Search for the cell housing the specified text and yield its (x, y) center coordinate. 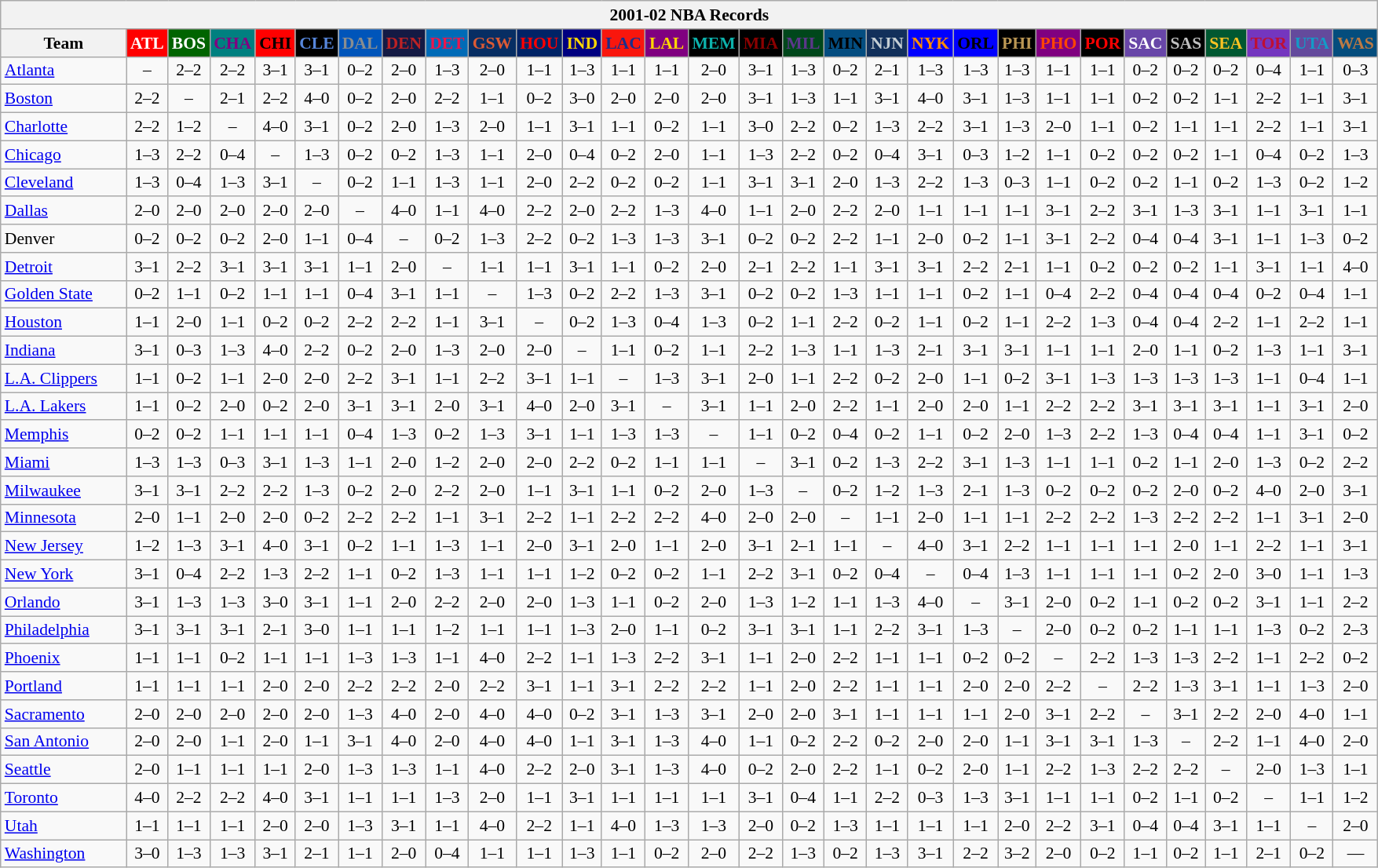
Portland (64, 686)
Orlando (64, 602)
MEM (713, 43)
LAL (667, 43)
Milwaukee (64, 491)
BOS (188, 43)
L.A. Lakers (64, 407)
2–3 (1355, 630)
2001-02 NBA Records (689, 15)
Sacramento (64, 714)
WAS (1355, 43)
POR (1102, 43)
DEN (404, 43)
MIA (761, 43)
3–2 (1018, 854)
Washington (64, 854)
LAC (623, 43)
— (1355, 854)
L.A. Clippers (64, 378)
New Jersey (64, 546)
Indiana (64, 351)
New York (64, 574)
CHI (275, 43)
NYK (930, 43)
San Antonio (64, 742)
CLE (317, 43)
Charlotte (64, 127)
PHI (1018, 43)
Dallas (64, 211)
Detroit (64, 267)
Memphis (64, 435)
Atlanta (64, 71)
Golden State (64, 294)
SEA (1226, 43)
MIL (802, 43)
SAS (1186, 43)
Phoenix (64, 658)
UTA (1312, 43)
NJN (887, 43)
Team (64, 43)
DET (448, 43)
Denver (64, 239)
ORL (975, 43)
TOR (1269, 43)
Toronto (64, 798)
SAC (1145, 43)
GSW (493, 43)
PHO (1058, 43)
Miami (64, 462)
MIN (845, 43)
Boston (64, 99)
Philadelphia (64, 630)
DAL (360, 43)
Chicago (64, 155)
Cleveland (64, 183)
ATL (148, 43)
CHA (232, 43)
Utah (64, 826)
Houston (64, 323)
Minnesota (64, 518)
Seattle (64, 770)
IND (582, 43)
HOU (539, 43)
